Extract the (x, y) coordinate from the center of the cell holding the provided text.  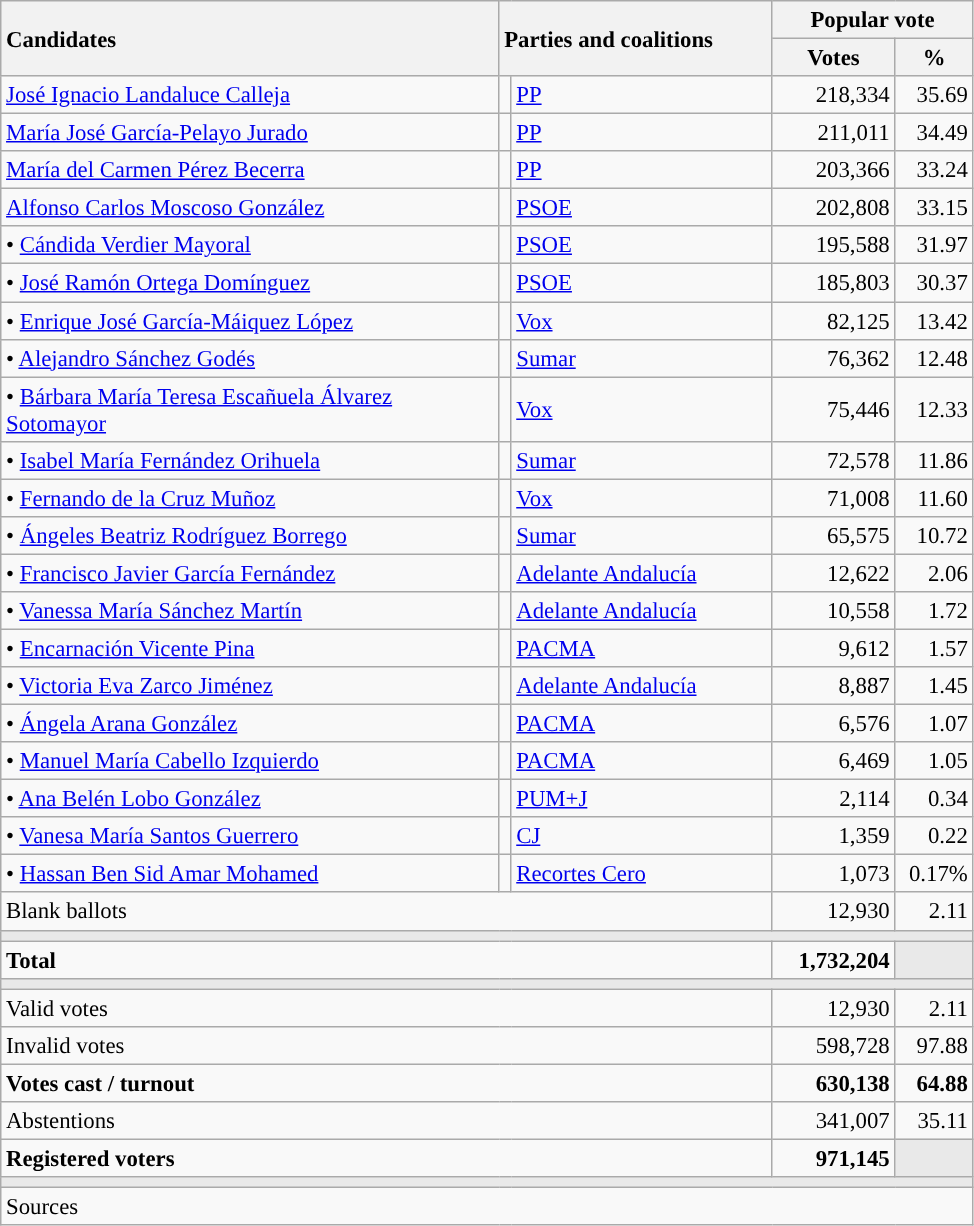
6,576 (834, 724)
6,469 (834, 761)
76,362 (834, 358)
PUM+J (642, 799)
• Encarnación Vicente Pina (250, 648)
• Cándida Verdier Mayoral (250, 245)
0.17% (934, 874)
35.69 (934, 95)
• Alejandro Sánchez Godés (250, 358)
598,728 (834, 1046)
Votes cast / turnout (386, 1083)
Blank ballots (386, 912)
12.33 (934, 410)
1,073 (834, 874)
• Ángela Arana González (250, 724)
2,114 (834, 799)
% (934, 58)
• Hassan Ben Sid Amar Mohamed (250, 874)
• Victoria Eva Zarco Jiménez (250, 686)
CJ (642, 836)
Parties and coalitions (636, 38)
• Francisco Javier García Fernández (250, 573)
341,007 (834, 1121)
0.34 (934, 799)
María José García-Pelayo Jurado (250, 133)
72,578 (834, 460)
33.15 (934, 208)
Candidates (250, 38)
Recortes Cero (642, 874)
Popular vote (872, 20)
202,808 (834, 208)
12,622 (834, 573)
Alfonso Carlos Moscoso González (250, 208)
Invalid votes (386, 1046)
34.49 (934, 133)
• Ángeles Beatriz Rodríguez Borrego (250, 536)
1,732,204 (834, 960)
1.45 (934, 686)
195,588 (834, 245)
211,011 (834, 133)
71,008 (834, 498)
• Bárbara María Teresa Escañuela Álvarez Sotomayor (250, 410)
Abstentions (386, 1121)
9,612 (834, 648)
35.11 (934, 1121)
218,334 (834, 95)
1.57 (934, 648)
185,803 (834, 283)
Total (386, 960)
1,359 (834, 836)
33.24 (934, 170)
• Isabel María Fernández Orihuela (250, 460)
11.86 (934, 460)
11.60 (934, 498)
1.07 (934, 724)
30.37 (934, 283)
• Vanessa María Sánchez Martín (250, 611)
10.72 (934, 536)
8,887 (834, 686)
• Vanesa María Santos Guerrero (250, 836)
75,446 (834, 410)
Sources (487, 1207)
• Ana Belén Lobo González (250, 799)
María del Carmen Pérez Becerra (250, 170)
• Fernando de la Cruz Muñoz (250, 498)
Votes (834, 58)
971,145 (834, 1158)
1.72 (934, 611)
• José Ramón Ortega Domínguez (250, 283)
Valid votes (386, 1008)
2.06 (934, 573)
10,558 (834, 611)
64.88 (934, 1083)
• Enrique José García-Máiquez López (250, 321)
203,366 (834, 170)
97.88 (934, 1046)
0.22 (934, 836)
• Manuel María Cabello Izquierdo (250, 761)
12.48 (934, 358)
65,575 (834, 536)
630,138 (834, 1083)
13.42 (934, 321)
82,125 (834, 321)
1.05 (934, 761)
Registered voters (386, 1158)
José Ignacio Landaluce Calleja (250, 95)
31.97 (934, 245)
